For the text-containing cell, return its midpoint in (x, y) coordinate format. 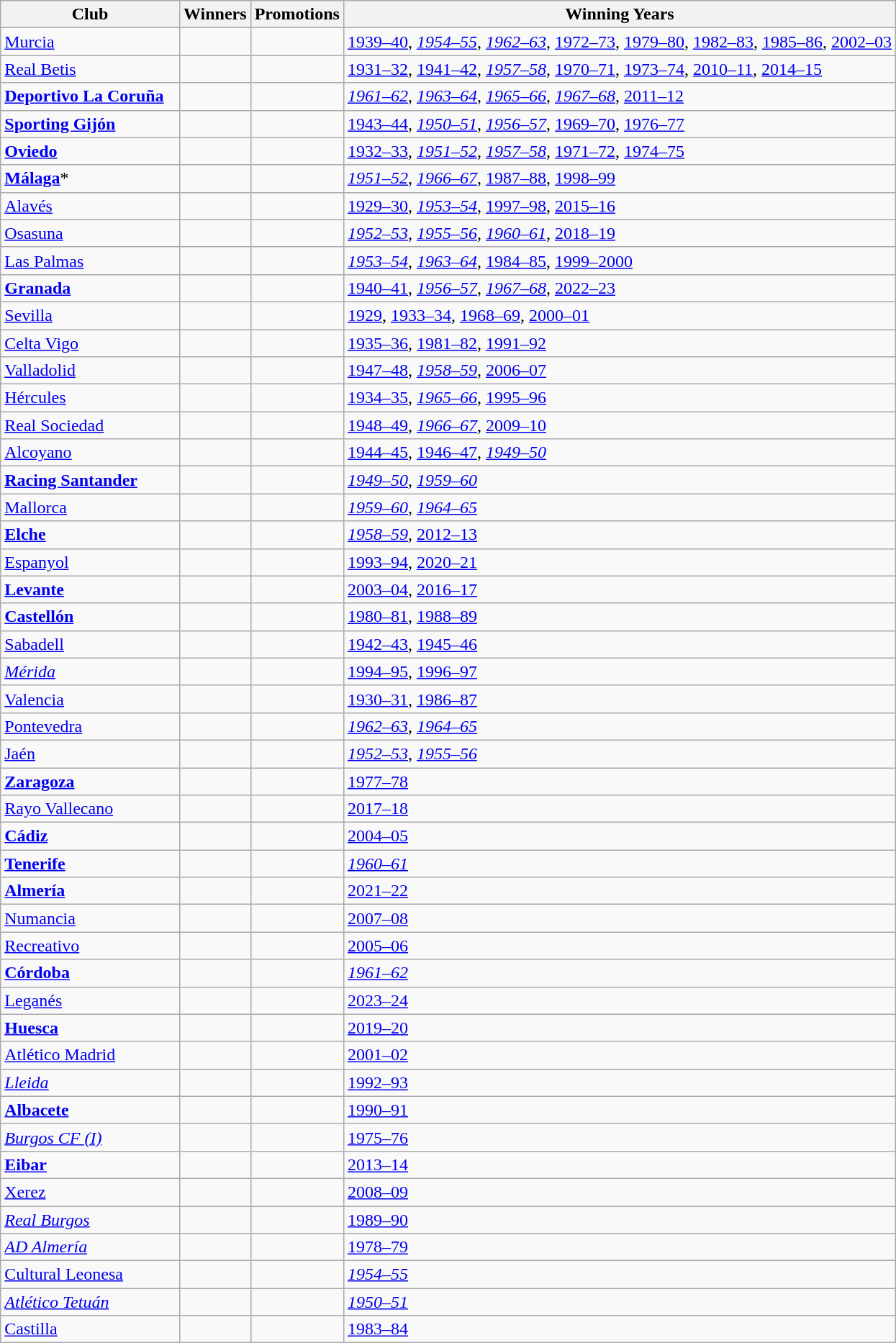
Levante (91, 589)
1960–61 (619, 864)
1935–36, 1981–82, 1991–92 (619, 343)
1980–81, 1988–89 (619, 617)
1983–84 (619, 1329)
Promotions (297, 14)
1992–93 (619, 1082)
1978–79 (619, 1247)
1943–44, 1950–51, 1956–57, 1969–70, 1976–77 (619, 124)
Tenerife (91, 864)
1939–40, 1954–55, 1962–63, 1972–73, 1979–80, 1982–83, 1985–86, 2002–03 (619, 42)
Winners (214, 14)
2021–22 (619, 891)
Leganés (91, 1000)
Lleida (91, 1082)
Real Betis (91, 69)
1931–32, 1941–42, 1957–58, 1970–71, 1973–74, 2010–11, 2014–15 (619, 69)
Castilla (91, 1329)
1954–55 (619, 1275)
Celta Vigo (91, 343)
1961–62 (619, 973)
1942–43, 1945–46 (619, 644)
Elche (91, 535)
2023–24 (619, 1000)
Real Burgos (91, 1220)
1953–54, 1963–64, 1984–85, 1999–2000 (619, 261)
Cádiz (91, 836)
2004–05 (619, 836)
1958–59, 2012–13 (619, 535)
Valladolid (91, 371)
Córdoba (91, 973)
1977–78 (619, 781)
Pontevedra (91, 726)
Mallorca (91, 507)
2017–18 (619, 809)
Mérida (91, 671)
Alavés (91, 206)
AD Almería (91, 1247)
Jaén (91, 754)
1930–31, 1986–87 (619, 699)
1929, 1933–34, 1968–69, 2000–01 (619, 315)
1944–45, 1946–47, 1949–50 (619, 453)
1932–33, 1951–52, 1957–58, 1971–72, 1974–75 (619, 151)
Real Sociedad (91, 425)
Deportivo La Coruña (91, 96)
1994–95, 1996–97 (619, 671)
1993–94, 2020–21 (619, 562)
Racing Santander (91, 480)
1949–50, 1959–60 (619, 480)
Zaragoza (91, 781)
2013–14 (619, 1165)
1929–30, 1953–54, 1997–98, 2015–16 (619, 206)
1952–53, 1955–56, 1960–61, 2018–19 (619, 233)
1950–51 (619, 1302)
Atlético Tetuán (91, 1302)
Recreativo (91, 946)
Las Palmas (91, 261)
1962–63, 1964–65 (619, 726)
Burgos CF (I) (91, 1137)
1947–48, 1958–59, 2006–07 (619, 371)
2003–04, 2016–17 (619, 589)
1940–41, 1956–57, 1967–68, 2022–23 (619, 288)
2019–20 (619, 1028)
Albacete (91, 1110)
1961–62, 1963–64, 1965–66, 1967–68, 2011–12 (619, 96)
1934–35, 1965–66, 1995–96 (619, 398)
Granada (91, 288)
2008–09 (619, 1192)
Winning Years (619, 14)
2007–08 (619, 918)
Xerez (91, 1192)
Almería (91, 891)
1975–76 (619, 1137)
Castellón (91, 617)
Atlético Madrid (91, 1055)
Málaga* (91, 178)
Numancia (91, 918)
Osasuna (91, 233)
1959–60, 1964–65 (619, 507)
Sevilla (91, 315)
Hércules (91, 398)
2005–06 (619, 946)
Valencia (91, 699)
Murcia (91, 42)
Club (91, 14)
1951–52, 1966–67, 1987–88, 1998–99 (619, 178)
Alcoyano (91, 453)
Espanyol (91, 562)
Cultural Leonesa (91, 1275)
Huesca (91, 1028)
Sabadell (91, 644)
1948–49, 1966–67, 2009–10 (619, 425)
Sporting Gijón (91, 124)
Oviedo (91, 151)
2001–02 (619, 1055)
Rayo Vallecano (91, 809)
Eibar (91, 1165)
1989–90 (619, 1220)
1990–91 (619, 1110)
1952–53, 1955–56 (619, 754)
